Return [X, Y] of the center of cell containing provided text 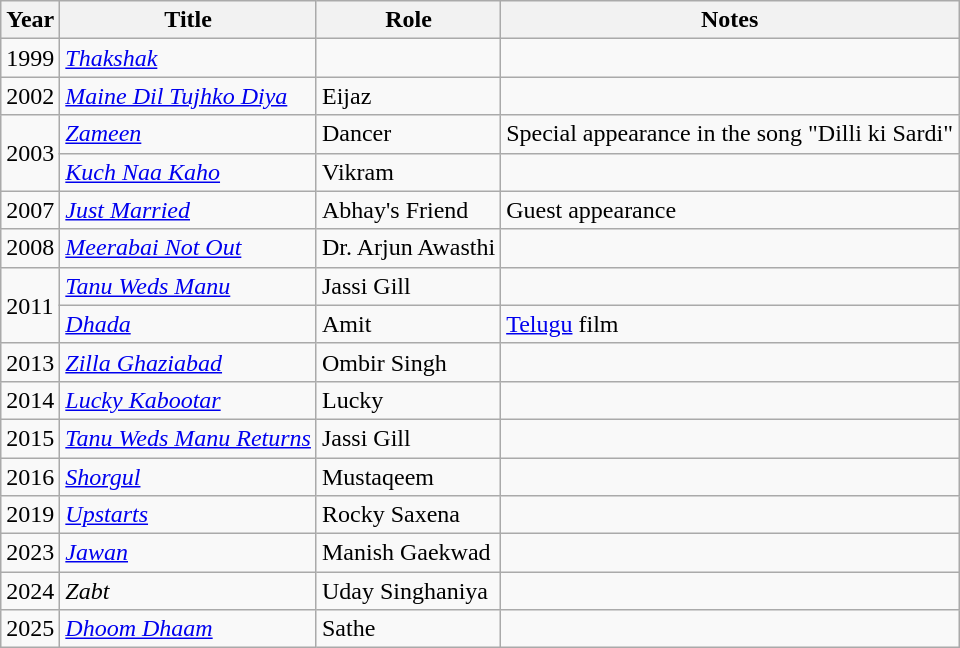
Tanu Weds Manu [188, 286]
2002 [30, 96]
Vikram [408, 172]
Manish Gaekwad [408, 553]
Mustaqeem [408, 477]
2007 [30, 210]
Year [30, 20]
2008 [30, 248]
2013 [30, 362]
Uday Singhaniya [408, 591]
Tanu Weds Manu Returns [188, 438]
2003 [30, 153]
Dhada [188, 324]
2024 [30, 591]
2016 [30, 477]
2023 [30, 553]
Just Married [188, 210]
1999 [30, 58]
Telugu film [730, 324]
Dhoom Dhaam [188, 629]
Title [188, 20]
Jawan [188, 553]
2025 [30, 629]
Lucky [408, 400]
Special appearance in the song "Dilli ki Sardi" [730, 134]
Shorgul [188, 477]
Meerabai Not Out [188, 248]
Guest appearance [730, 210]
Notes [730, 20]
Sathe [408, 629]
Abhay's Friend [408, 210]
Ombir Singh [408, 362]
Eijaz [408, 96]
2014 [30, 400]
2015 [30, 438]
2011 [30, 305]
Lucky Kabootar [188, 400]
2019 [30, 515]
Amit [408, 324]
Rocky Saxena [408, 515]
Upstarts [188, 515]
Dr. Arjun Awasthi [408, 248]
Kuch Naa Kaho [188, 172]
Thakshak [188, 58]
Dancer [408, 134]
Zilla Ghaziabad [188, 362]
Zameen [188, 134]
Role [408, 20]
Maine Dil Tujhko Diya [188, 96]
Zabt [188, 591]
